Return [X, Y] of the center of cell containing provided text 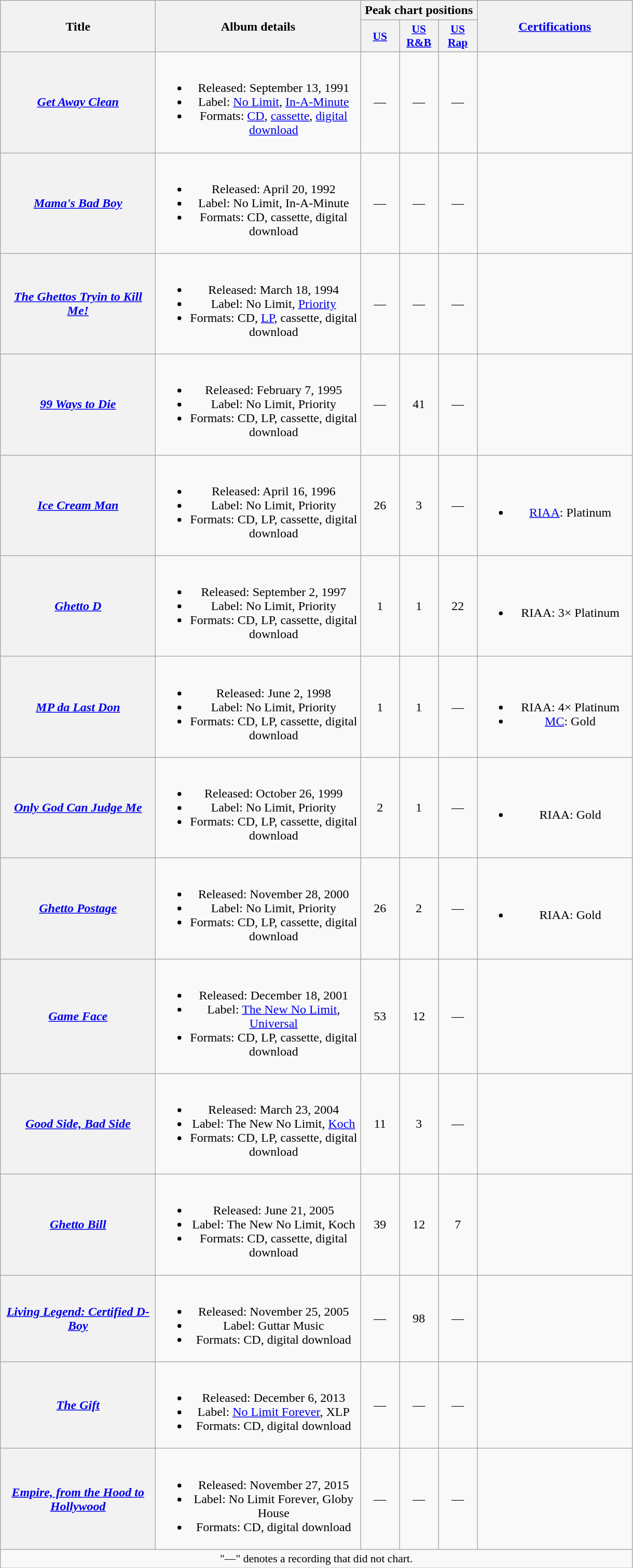
98 [419, 1319]
Released: October 26, 1999Label: No Limit, PriorityFormats: CD, LP, cassette, digital download [258, 807]
RIAA: 3× Platinum [555, 606]
RIAA: 4× PlatinumMC: Gold [555, 707]
US R&B [419, 36]
US Rap [458, 36]
41 [419, 404]
Mama's Bad Boy [78, 203]
Released: June 2, 1998Label: No Limit, PriorityFormats: CD, LP, cassette, digital download [258, 707]
Ice Cream Man [78, 505]
Released: April 16, 1996Label: No Limit, PriorityFormats: CD, LP, cassette, digital download [258, 505]
Released: November 28, 2000Label: No Limit, PriorityFormats: CD, LP, cassette, digital download [258, 908]
Released: March 23, 2004Label: The New No Limit, KochFormats: CD, LP, cassette, digital download [258, 1124]
53 [380, 1016]
Released: September 13, 1991Label: No Limit, In-A-MinuteFormats: CD, cassette, digital download [258, 102]
Good Side, Bad Side [78, 1124]
Only God Can Judge Me [78, 807]
11 [380, 1124]
"—" denotes a recording that did not chart. [316, 1559]
Empire, from the Hood to Hollywood [78, 1499]
7 [458, 1225]
Title [78, 26]
Released: June 21, 2005Label: The New No Limit, KochFormats: CD, cassette, digital download [258, 1225]
RIAA: Platinum [555, 505]
Released: December 18, 2001Label: The New No Limit, UniversalFormats: CD, LP, cassette, digital download [258, 1016]
Album details [258, 26]
Released: February 7, 1995Label: No Limit, PriorityFormats: CD, LP, cassette, digital download [258, 404]
Released: March 18, 1994Label: No Limit, PriorityFormats: CD, LP, cassette, digital download [258, 304]
Ghetto Bill [78, 1225]
The Ghettos Tryin to Kill Me! [78, 304]
Released: September 2, 1997Label: No Limit, PriorityFormats: CD, LP, cassette, digital download [258, 606]
Living Legend: Certified D-Boy [78, 1319]
99 Ways to Die [78, 404]
Certifications [555, 26]
Released: December 6, 2013Label: No Limit Forever, XLPFormats: CD, digital download [258, 1405]
Peak chart positions [419, 10]
Released: November 27, 2015Label: No Limit Forever, Globy HouseFormats: CD, digital download [258, 1499]
Released: November 25, 2005Label: Guttar MusicFormats: CD, digital download [258, 1319]
The Gift [78, 1405]
MP da Last Don [78, 707]
Get Away Clean [78, 102]
Ghetto Postage [78, 908]
Game Face [78, 1016]
22 [458, 606]
Ghetto D [78, 606]
Released: April 20, 1992Label: No Limit, In-A-MinuteFormats: CD, cassette, digital download [258, 203]
US [380, 36]
39 [380, 1225]
